Locate the cell with the specified text and output its (x, y) center coordinate. 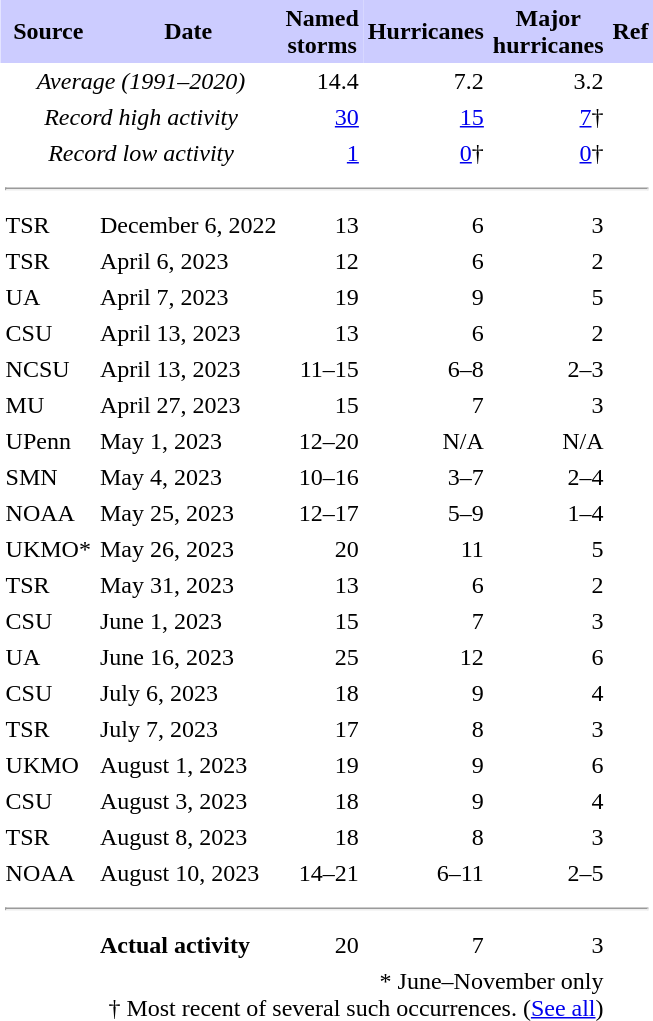
August 1, 2023 (188, 765)
July 6, 2023 (188, 693)
June 16, 2023 (188, 657)
Namedstorms (322, 32)
12–17 (322, 513)
30 (322, 117)
April 6, 2023 (188, 261)
3.2 (548, 81)
12–20 (322, 441)
11–15 (322, 369)
7.2 (426, 81)
11 (426, 549)
July 7, 2023 (188, 729)
17 (322, 729)
Record high activity (141, 117)
1 (322, 153)
April 27, 2023 (188, 405)
Record low activity (141, 153)
December 6, 2022 (188, 225)
25 (322, 657)
April 7, 2023 (188, 297)
2–5 (548, 873)
UKMO (48, 765)
Hurricanes (426, 32)
3–7 (426, 477)
MU (48, 405)
7† (548, 117)
May 1, 2023 (188, 441)
August 8, 2023 (188, 837)
Actual activity (188, 945)
5–9 (426, 513)
June 1, 2023 (188, 621)
6–8 (426, 369)
Majorhurricanes (548, 32)
August 10, 2023 (188, 873)
Source (48, 32)
14–21 (322, 873)
Average (1991–2020) (141, 81)
SMN (48, 477)
2–4 (548, 477)
NCSU (48, 369)
May 25, 2023 (188, 513)
2–3 (548, 369)
Date (188, 32)
UPenn (48, 441)
1–4 (548, 513)
6–11 (426, 873)
14.4 (322, 81)
May 26, 2023 (188, 549)
May 31, 2023 (188, 585)
August 3, 2023 (188, 801)
10–16 (322, 477)
Ref (630, 32)
May 4, 2023 (188, 477)
UKMO* (48, 549)
